Search for the cell housing the specified text and yield its (X, Y) center coordinate. 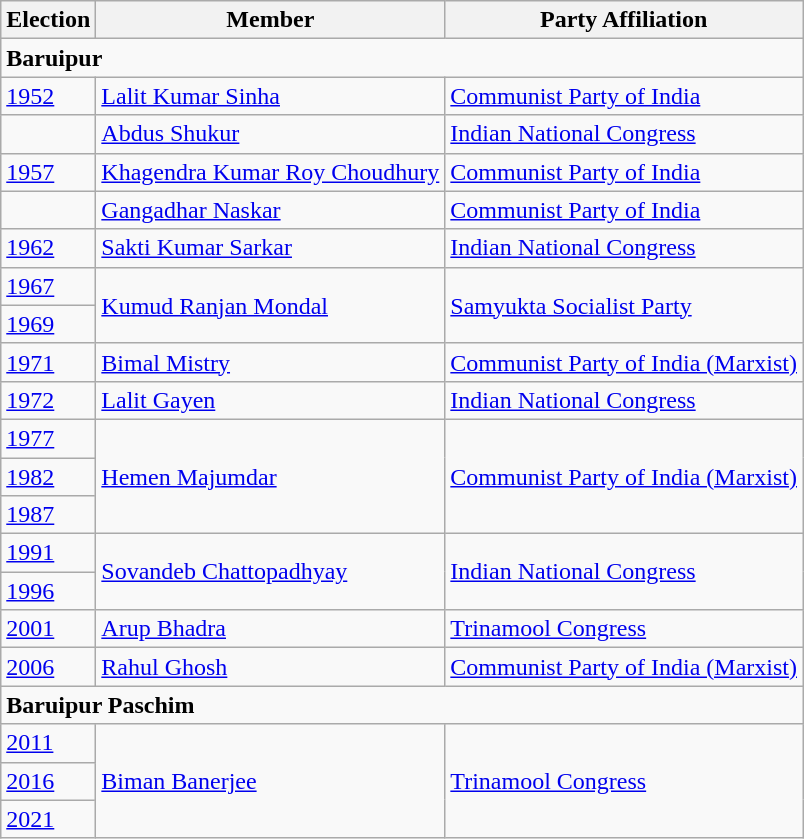
Rahul Ghosh (270, 667)
Baruipur (402, 58)
Bimal Mistry (270, 362)
1952 (48, 96)
Abdus Shukur (270, 134)
2006 (48, 667)
1972 (48, 400)
2001 (48, 629)
Lalit Kumar Sinha (270, 96)
1991 (48, 553)
Biman Banerjee (270, 781)
1967 (48, 286)
1982 (48, 477)
1996 (48, 591)
1977 (48, 438)
Kumud Ranjan Mondal (270, 305)
1971 (48, 362)
Sovandeb Chattopadhyay (270, 572)
Hemen Majumdar (270, 476)
2016 (48, 781)
Samyukta Socialist Party (624, 305)
1969 (48, 324)
Sakti Kumar Sarkar (270, 248)
2021 (48, 819)
Baruipur Paschim (402, 705)
Party Affiliation (624, 20)
1957 (48, 172)
Lalit Gayen (270, 400)
2011 (48, 743)
Arup Bhadra (270, 629)
1987 (48, 515)
Gangadhar Naskar (270, 210)
1962 (48, 248)
Khagendra Kumar Roy Choudhury (270, 172)
Member (270, 20)
Election (48, 20)
